Search for the cell housing the specified text and yield its [X, Y] center coordinate. 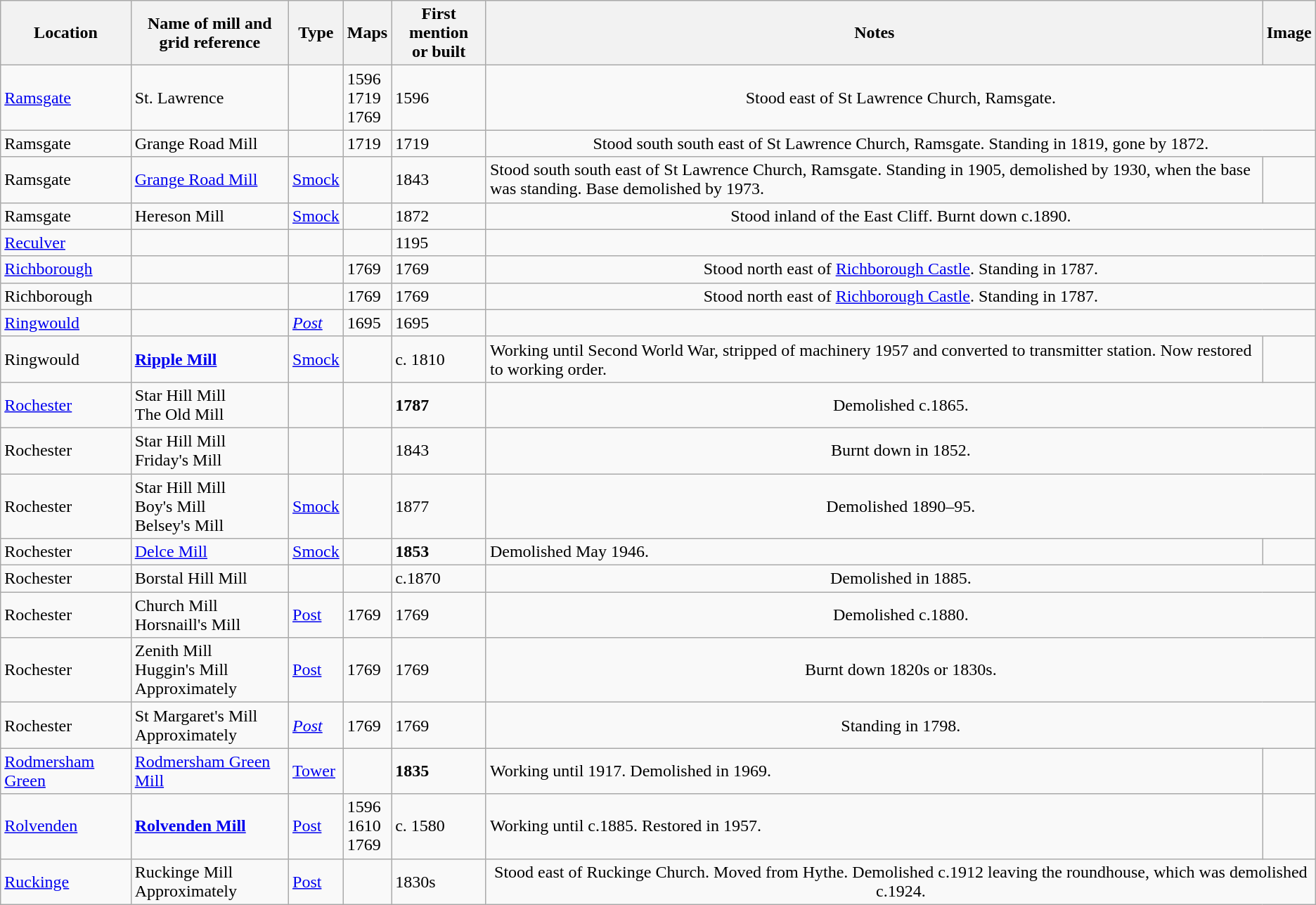
Ruckinge [66, 882]
St Margaret's MillApproximately [209, 726]
Stood south south east of St Lawrence Church, Ramsgate. Standing in 1819, gone by 1872. [901, 143]
Name of mill andgrid reference [209, 33]
Location [66, 33]
Rolvenden Mill [209, 826]
1830s [439, 882]
Working until c.1885. Restored in 1957. [875, 826]
Delce Mill [209, 552]
Maps [367, 33]
Image [1289, 33]
Tower [316, 771]
Stood inland of the East Cliff. Burnt down c.1890. [901, 216]
Standing in 1798. [901, 726]
Burnt down in 1852. [901, 450]
Ruckinge MillApproximately [209, 882]
Hereson Mill [209, 216]
1596 [439, 98]
Burnt down 1820s or 1830s. [901, 670]
Type [316, 33]
159616101769 [367, 826]
c.1870 [439, 579]
159617191769 [367, 98]
Star Hill MillBoy's MillBelsey's Mill [209, 506]
Stood east of Ruckinge Church. Moved from Hythe. Demolished c.1912 leaving the roundhouse, which was demolished c.1924. [901, 882]
Demolished in 1885. [901, 579]
Working until Second World War, stripped of machinery 1957 and converted to transmitter station. Now restored to working order. [875, 359]
c. 1810 [439, 359]
1195 [439, 243]
1787 [439, 405]
Zenith MillHuggin's MillApproximately [209, 670]
Reculver [66, 243]
Church MillHorsnaill's Mill [209, 615]
1835 [439, 771]
1872 [439, 216]
Demolished c.1880. [901, 615]
First mentionor built [439, 33]
Star Hill MillThe Old Mill [209, 405]
Stood south south east of St Lawrence Church, Ramsgate. Standing in 1905, demolished by 1930, when the base was standing. Base demolished by 1973. [875, 180]
Working until 1917. Demolished in 1969. [875, 771]
Rolvenden [66, 826]
Stood east of St Lawrence Church, Ramsgate. [901, 98]
Rodmersham Green Mill [209, 771]
Demolished c.1865. [901, 405]
Notes [875, 33]
1877 [439, 506]
Ripple Mill [209, 359]
c. 1580 [439, 826]
Borstal Hill Mill [209, 579]
Rodmersham Green [66, 771]
1853 [439, 552]
Demolished May 1946. [875, 552]
Star Hill MillFriday's Mill [209, 450]
St. Lawrence [209, 98]
Demolished 1890–95. [901, 506]
